Scan for the cell matching the given text and deliver its (X, Y) coordinate at center. 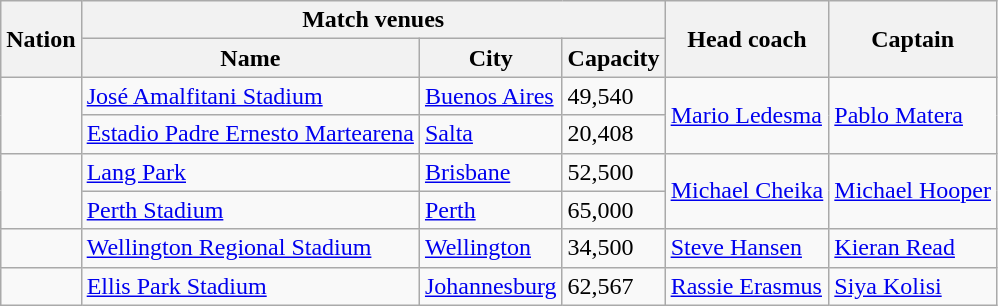
Estadio Padre Ernesto Martearena (250, 134)
Perth Stadium (250, 210)
Match venues (373, 20)
49,540 (614, 96)
Mario Ledesma (747, 115)
Johannesburg (490, 286)
34,500 (614, 248)
Captain (913, 39)
Salta (490, 134)
Wellington (490, 248)
Lang Park (250, 172)
Steve Hansen (747, 248)
Name (250, 58)
Michael Cheika (747, 191)
Ellis Park Stadium (250, 286)
Brisbane (490, 172)
Pablo Matera (913, 115)
City (490, 58)
Wellington Regional Stadium (250, 248)
Siya Kolisi (913, 286)
Buenos Aires (490, 96)
Head coach (747, 39)
José Amalfitani Stadium (250, 96)
Michael Hooper (913, 191)
Rassie Erasmus (747, 286)
65,000 (614, 210)
52,500 (614, 172)
Capacity (614, 58)
62,567 (614, 286)
20,408 (614, 134)
Kieran Read (913, 248)
Perth (490, 210)
Nation (41, 39)
